From the cell containing the given text, extract its center point as (X, Y) coordinate. 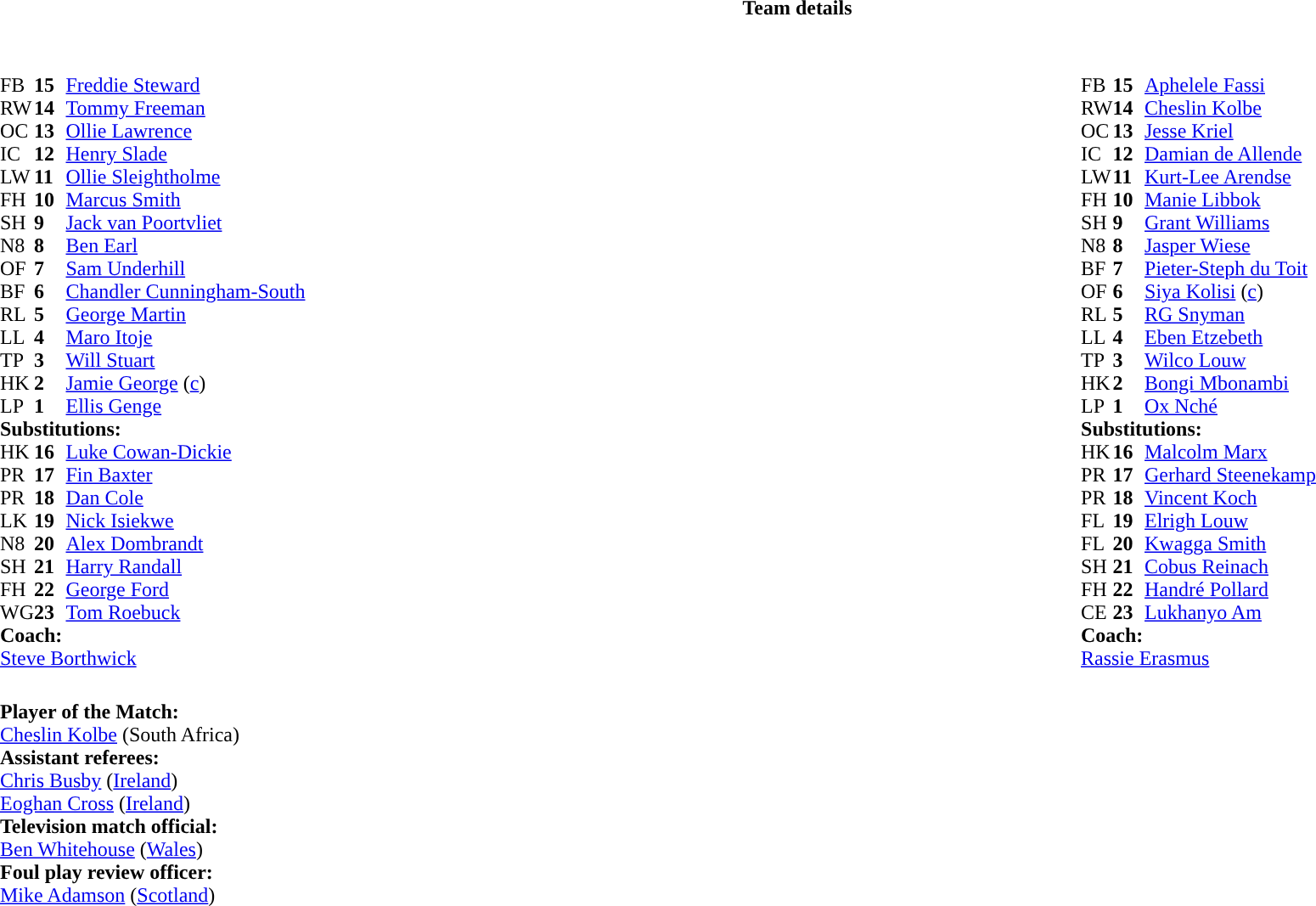
Dan Cole (185, 498)
George Martin (185, 314)
Malcolm Marx (1230, 452)
Pieter-Steph du Toit (1230, 268)
Nick Isiekwe (185, 521)
Sam Underhill (185, 268)
George Ford (185, 589)
Maro Itoje (185, 338)
Ellis Genge (185, 406)
Cheslin Kolbe (1230, 109)
Freddie Steward (185, 85)
Kurt-Lee Arendse (1230, 177)
Ox Nché (1230, 406)
Jamie George (c) (185, 384)
Alex Dombrandt (185, 543)
Jack van Poortvliet (185, 222)
Henry Slade (185, 155)
Will Stuart (185, 360)
RG Snyman (1230, 314)
Rassie Erasmus (1199, 659)
Marcus Smith (185, 200)
Bongi Mbonambi (1230, 384)
Chandler Cunningham-South (185, 292)
Lukhanyo Am (1230, 613)
Fin Baxter (185, 476)
Kwagga Smith (1230, 543)
Ollie Sleightholme (185, 177)
Jesse Kriel (1230, 131)
Manie Libbok (1230, 200)
Vincent Koch (1230, 498)
Jasper Wiese (1230, 246)
Steve Borthwick (153, 659)
Siya Kolisi (c) (1230, 292)
Luke Cowan-Dickie (185, 452)
Tom Roebuck (185, 613)
Damian de Allende (1230, 155)
Cobus Reinach (1230, 567)
Eben Etzebeth (1230, 338)
Aphelele Fassi (1230, 85)
Handré Pollard (1230, 589)
Elrigh Louw (1230, 521)
CE (1097, 613)
Wilco Louw (1230, 360)
Grant Williams (1230, 222)
WG (17, 613)
Gerhard Steenekamp (1230, 476)
Ben Earl (185, 246)
Tommy Freeman (185, 109)
Harry Randall (185, 567)
LK (17, 521)
Ollie Lawrence (185, 131)
